Detect which cell encompasses the target text, then output its (X, Y) center coordinate. 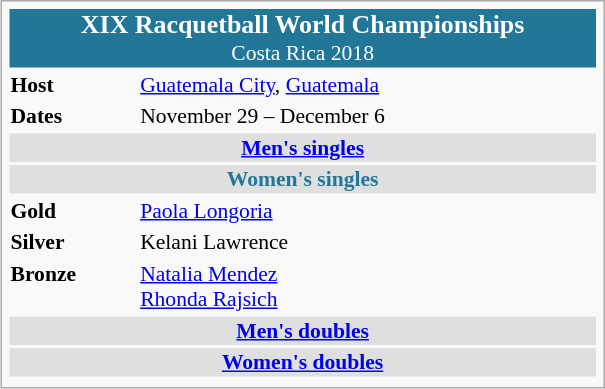
XIX Racquetball World ChampionshipsCosta Rica 2018 (302, 38)
Dates (72, 116)
November 29 – December 6 (368, 116)
Silver (72, 242)
Paola Longoria (368, 210)
Women's singles (302, 179)
Kelani Lawrence (368, 242)
Women's doubles (302, 362)
Bronze (72, 286)
Host (72, 84)
Guatemala City, Guatemala (368, 84)
Men's doubles (302, 330)
Gold (72, 210)
Natalia Mendez Rhonda Rajsich (368, 286)
Men's singles (302, 147)
